Determine the [X, Y] coordinate at the center of the cell enclosing the given text.  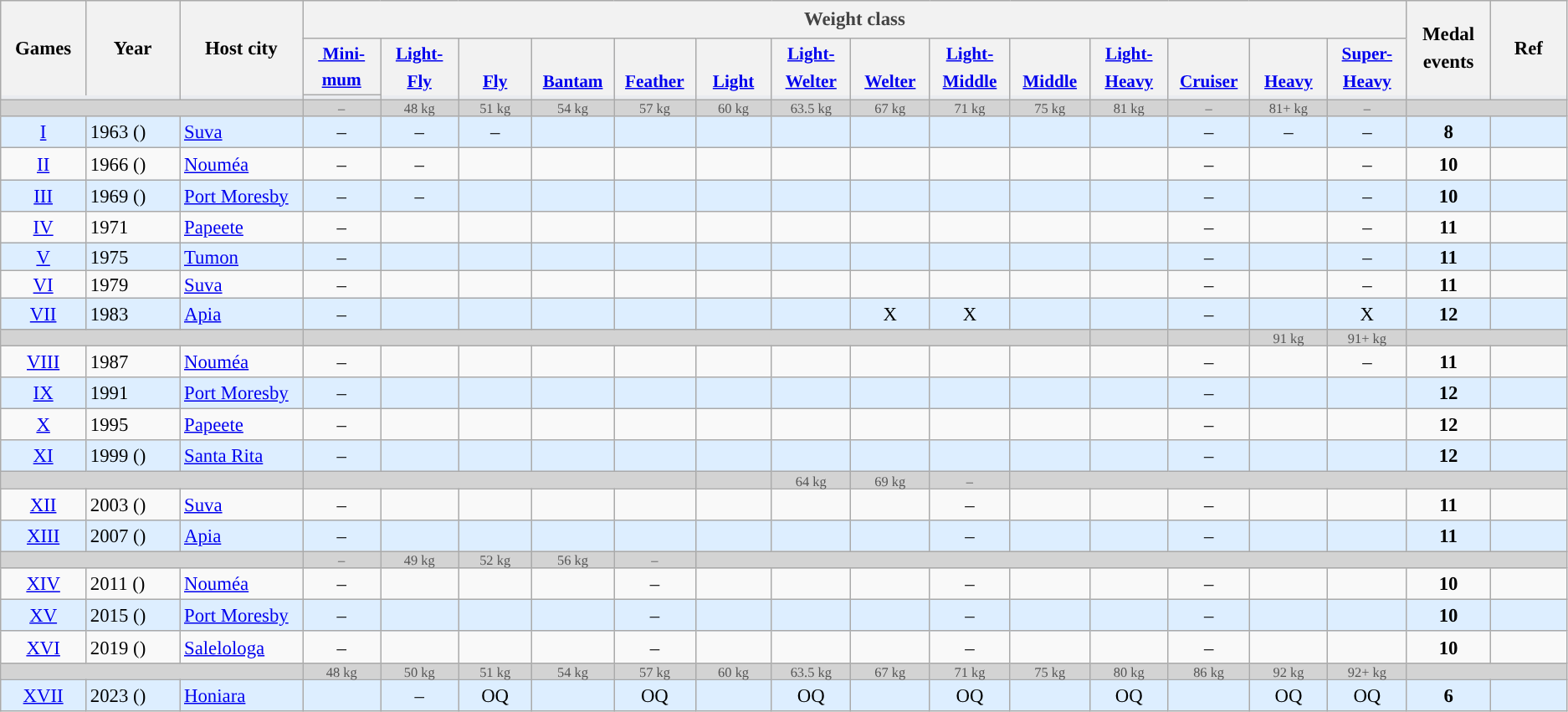
Fly [495, 67]
1969 () [133, 196]
50 kg [420, 671]
XIV [44, 584]
VIII [44, 362]
IX [44, 393]
2023 () [133, 695]
1987 [133, 362]
Welter [890, 67]
1963 () [133, 133]
XV [44, 616]
Light-Middle [970, 67]
Salelologa [241, 648]
2011 () [133, 584]
Santa Rita [241, 457]
2007 () [133, 536]
Year [133, 49]
81+ kg [1289, 109]
Tumon [241, 256]
I [44, 133]
Weight class [855, 20]
XII [44, 505]
86 kg [1208, 671]
69 kg [890, 480]
Feather [655, 67]
92+ kg [1367, 671]
XVI [44, 648]
II [44, 164]
8 [1448, 133]
52 kg [495, 560]
VI [44, 284]
Mini-mum [341, 67]
64 kg [812, 480]
1995 [133, 425]
Heavy [1289, 67]
91+ kg [1367, 338]
49 kg [420, 560]
6 [1448, 695]
Bantam [573, 67]
1971 [133, 227]
2019 () [133, 648]
1991 [133, 393]
Honiara [241, 695]
56 kg [573, 560]
IV [44, 227]
Super-Heavy [1367, 67]
Ref [1528, 49]
XVII [44, 695]
1979 [133, 284]
Light [733, 67]
1999 () [133, 457]
Middle [1050, 67]
Cruiser [1208, 67]
Host city [241, 49]
VII [44, 314]
Light-Welter [812, 67]
1983 [133, 314]
XIII [44, 536]
91 kg [1289, 338]
XI [44, 457]
Light-Fly [420, 67]
1975 [133, 256]
Games [44, 49]
Medalevents [1448, 49]
1966 () [133, 164]
III [44, 196]
81 kg [1130, 109]
Light-Heavy [1130, 67]
2003 () [133, 505]
V [44, 256]
92 kg [1289, 671]
80 kg [1130, 671]
2015 () [133, 616]
